Return the [X, Y] coordinate for the center point of the cell that contains the specified text.  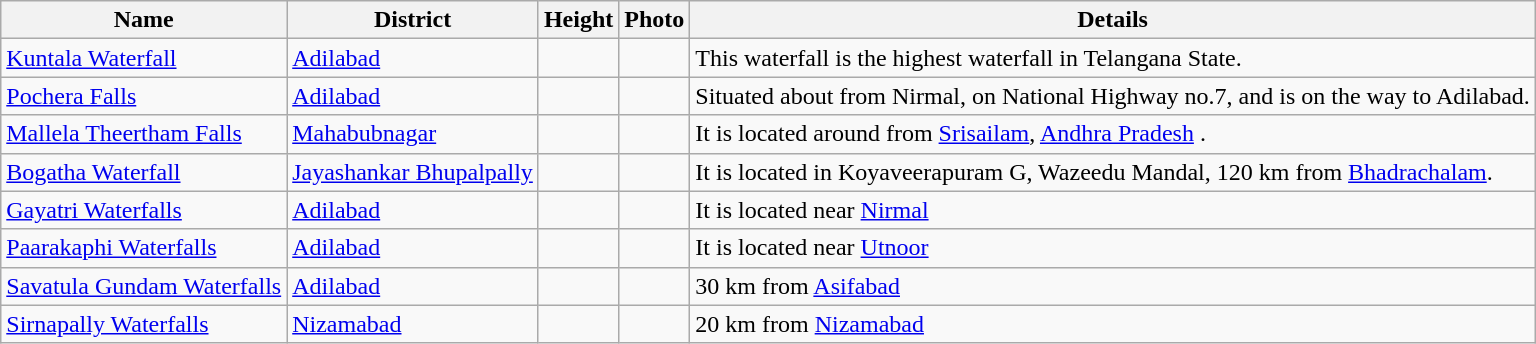
Details [1113, 20]
It is located in Koyaveerapuram G, Wazeedu Mandal, 120 km from Bhadrachalam. [1113, 172]
Sirnapally Waterfalls [144, 324]
Photo [654, 20]
District [413, 20]
30 km from Asifabad [1113, 286]
Height [578, 20]
Bogatha Waterfall [144, 172]
Kuntala Waterfall [144, 58]
Savatula Gundam Waterfalls [144, 286]
Mahabubnagar [413, 134]
Jayashankar Bhupalpally [413, 172]
It is located near Utnoor [1113, 248]
20 km from Nizamabad [1113, 324]
This waterfall is the highest waterfall in Telangana State. [1113, 58]
Mallela Theertham Falls [144, 134]
Pochera Falls [144, 96]
Nizamabad [413, 324]
It is located near Nirmal [1113, 210]
Paarakaphi Waterfalls [144, 248]
Situated about from Nirmal, on National Highway no.7, and is on the way to Adilabad. [1113, 96]
It is located around from Srisailam, Andhra Pradesh . [1113, 134]
Name [144, 20]
Gayatri Waterfalls [144, 210]
